Find where the given text appears and provide that cell's center as [x, y] coordinate. 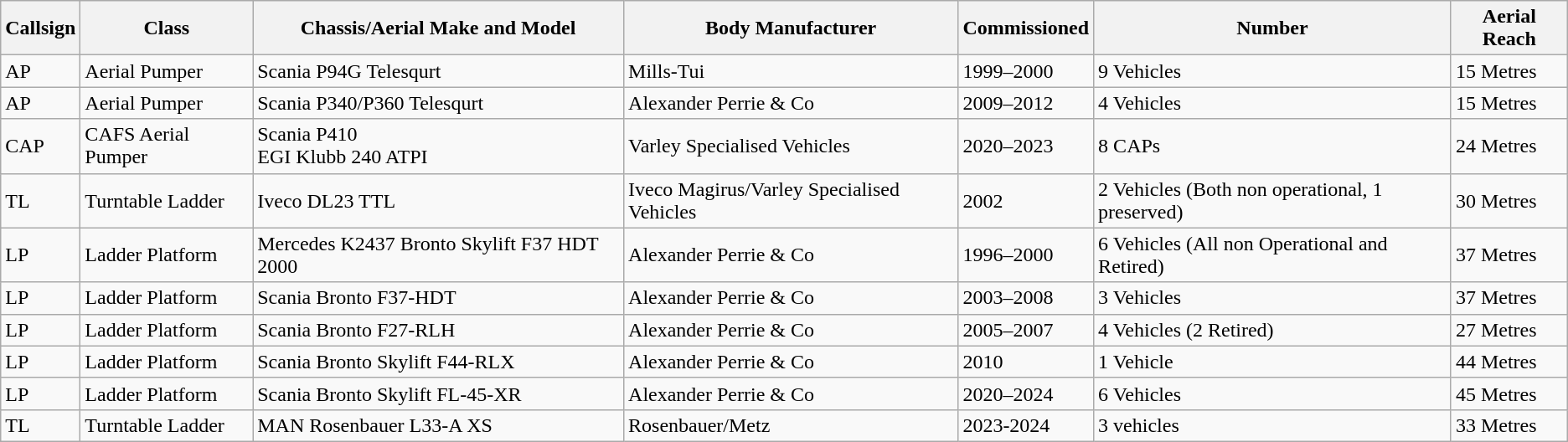
2005–2007 [1026, 330]
Mills-Tui [791, 71]
Mercedes K2437 Bronto Skylift F37 HDT 2000 [439, 254]
Scania P94G Telesqurt [439, 71]
3 Vehicles [1273, 298]
1996–2000 [1026, 254]
Scania Bronto F27-RLH [439, 330]
2003–2008 [1026, 298]
Scania Bronto Skylift F44-RLX [439, 362]
Scania Bronto F37-HDT [439, 298]
Varley Specialised Vehicles [791, 146]
6 Vehicles (All non Operational and Retired) [1273, 254]
27 Metres [1509, 330]
Scania P410EGI Klubb 240 ATPI [439, 146]
Number [1273, 28]
3 vehicles [1273, 425]
2002 [1026, 201]
Scania Bronto Skylift FL-45-XR [439, 393]
CAFS Aerial Pumper [167, 146]
9 Vehicles [1273, 71]
Commissioned [1026, 28]
Chassis/Aerial Make and Model [439, 28]
2023-2024 [1026, 425]
2020–2024 [1026, 393]
Callsign [40, 28]
Aerial Reach [1509, 28]
CAP [40, 146]
2 Vehicles (Both non operational, 1 preserved) [1273, 201]
Body Manufacturer [791, 28]
Rosenbauer/Metz [791, 425]
4 Vehicles [1273, 103]
44 Metres [1509, 362]
1 Vehicle [1273, 362]
8 CAPs [1273, 146]
Iveco Magirus/Varley Specialised Vehicles [791, 201]
4 Vehicles (2 Retired) [1273, 330]
6 Vehicles [1273, 393]
30 Metres [1509, 201]
45 Metres [1509, 393]
24 Metres [1509, 146]
33 Metres [1509, 425]
Class [167, 28]
MAN Rosenbauer L33-A XS [439, 425]
2010 [1026, 362]
1999–2000 [1026, 71]
2009–2012 [1026, 103]
Scania P340/P360 Telesqurt [439, 103]
2020–2023 [1026, 146]
Iveco DL23 TTL [439, 201]
